Locate the cell with the specified text and output its (x, y) center coordinate. 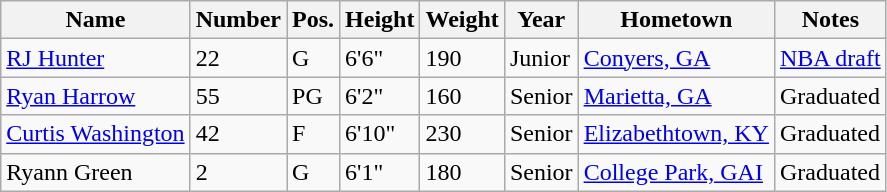
22 (238, 58)
Ryann Green (96, 172)
F (314, 134)
2 (238, 172)
6'1" (380, 172)
Number (238, 20)
Year (541, 20)
Marietta, GA (676, 96)
Weight (462, 20)
Curtis Washington (96, 134)
42 (238, 134)
160 (462, 96)
NBA draft (830, 58)
Name (96, 20)
Hometown (676, 20)
190 (462, 58)
6'6" (380, 58)
230 (462, 134)
Elizabethtown, KY (676, 134)
Notes (830, 20)
Height (380, 20)
Conyers, GA (676, 58)
180 (462, 172)
Ryan Harrow (96, 96)
Junior (541, 58)
Pos. (314, 20)
55 (238, 96)
6'10" (380, 134)
PG (314, 96)
College Park, GAI (676, 172)
RJ Hunter (96, 58)
6'2" (380, 96)
